Determine the (X, Y) coordinate at the center of the cell enclosing the given text.  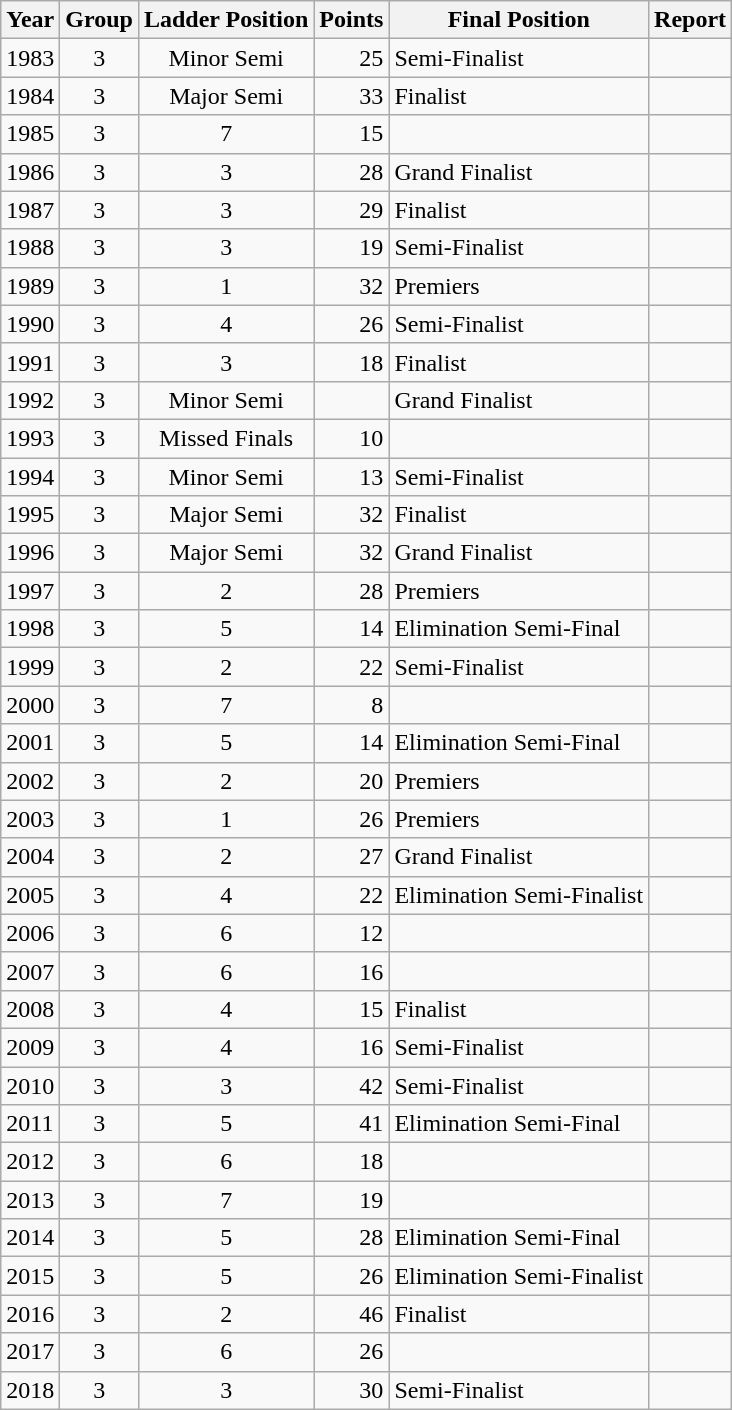
1993 (30, 438)
2011 (30, 1124)
1986 (30, 172)
2017 (30, 1352)
2018 (30, 1390)
2005 (30, 895)
1988 (30, 248)
1991 (30, 362)
42 (352, 1085)
2009 (30, 1047)
13 (352, 477)
Missed Finals (226, 438)
Final Position (519, 20)
1995 (30, 515)
2008 (30, 1009)
2016 (30, 1314)
10 (352, 438)
2014 (30, 1238)
1994 (30, 477)
29 (352, 210)
46 (352, 1314)
Ladder Position (226, 20)
Year (30, 20)
1999 (30, 667)
Report (690, 20)
1989 (30, 286)
1984 (30, 96)
2004 (30, 857)
2012 (30, 1162)
30 (352, 1390)
2015 (30, 1276)
20 (352, 781)
1997 (30, 591)
2001 (30, 743)
2003 (30, 819)
2007 (30, 971)
2006 (30, 933)
25 (352, 58)
1983 (30, 58)
1987 (30, 210)
41 (352, 1124)
33 (352, 96)
1985 (30, 134)
2010 (30, 1085)
Group (100, 20)
1990 (30, 324)
1996 (30, 553)
12 (352, 933)
2013 (30, 1200)
Points (352, 20)
8 (352, 705)
1992 (30, 400)
1998 (30, 629)
2000 (30, 705)
27 (352, 857)
2002 (30, 781)
